Determine the [x, y] coordinate at the center of the cell enclosing the given text.  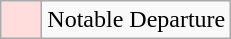
Notable Departure [136, 20]
